Scan for the cell matching the given text and deliver its [x, y] coordinate at center. 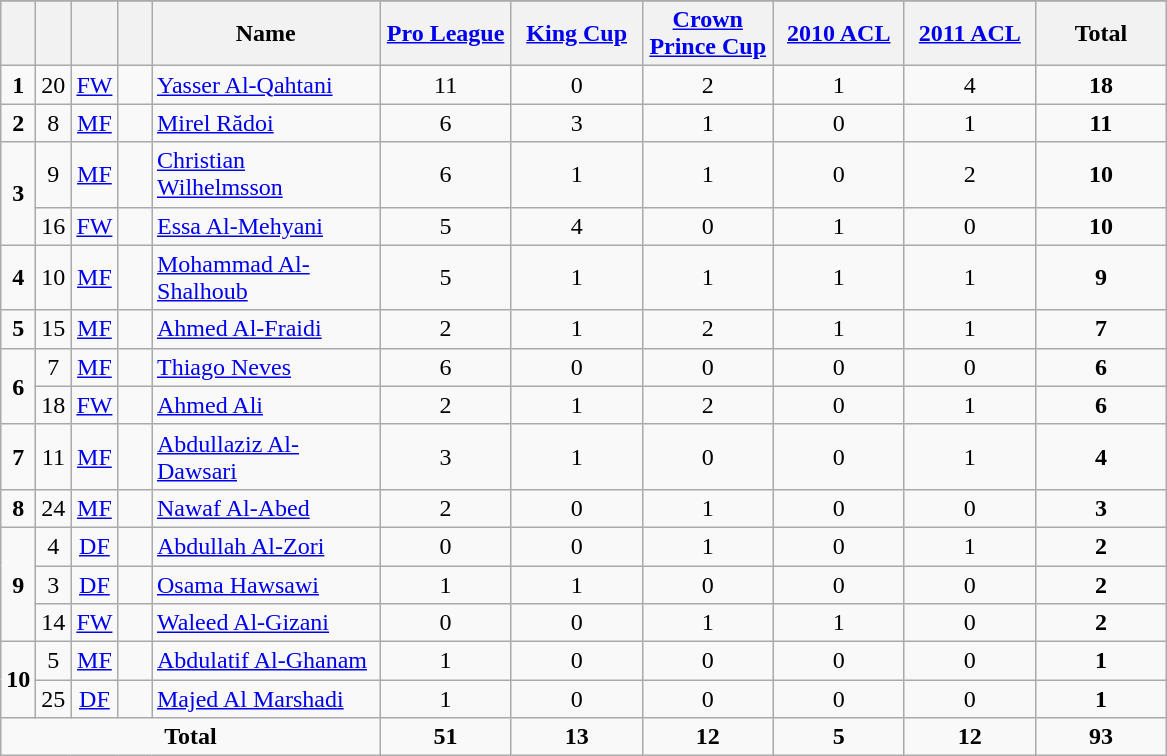
93 [1100, 737]
Abdullah Al-Zori [266, 546]
Pro League [446, 34]
Mohammad Al-Shalhoub [266, 278]
Ahmed Ali [266, 405]
Thiago Neves [266, 367]
Ahmed Al-Fraidi [266, 329]
King Cup [576, 34]
25 [54, 699]
Essa Al-Mehyani [266, 226]
20 [54, 85]
Christian Wilhelmsson [266, 174]
Crown Prince Cup [708, 34]
Majed Al Marshadi [266, 699]
24 [54, 508]
Abdulatif Al-Ghanam [266, 661]
15 [54, 329]
51 [446, 737]
Waleed Al-Gizani [266, 623]
Abdullaziz Al-Dawsari [266, 456]
Mirel Rădoi [266, 123]
2011 ACL [970, 34]
Nawaf Al-Abed [266, 508]
14 [54, 623]
Yasser Al-Qahtani [266, 85]
2010 ACL [838, 34]
Osama Hawsawi [266, 585]
13 [576, 737]
16 [54, 226]
Name [266, 34]
